Find where the given text appears and provide that cell's center as (X, Y) coordinate. 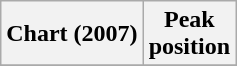
Peakposition (189, 34)
Chart (2007) (72, 34)
